Search for the cell housing the specified text and yield its [x, y] center coordinate. 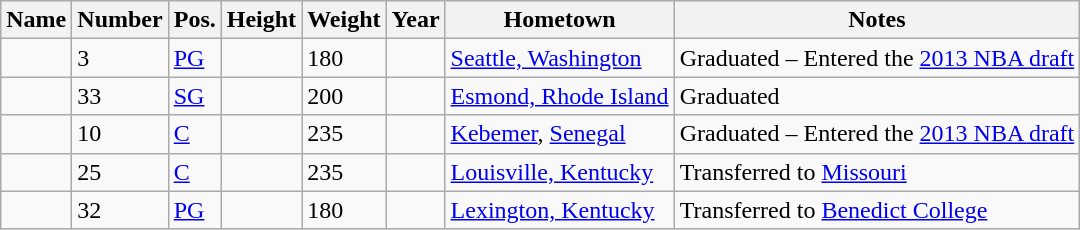
Transferred to Benedict College [877, 210]
Pos. [194, 20]
Seattle, Washington [560, 58]
32 [120, 210]
Number [120, 20]
Weight [344, 20]
SG [194, 96]
Year [416, 20]
Hometown [560, 20]
Height [261, 20]
Lexington, Kentucky [560, 210]
33 [120, 96]
Transferred to Missouri [877, 172]
200 [344, 96]
Kebemer, Senegal [560, 134]
Louisville, Kentucky [560, 172]
25 [120, 172]
10 [120, 134]
Notes [877, 20]
Graduated [877, 96]
Esmond, Rhode Island [560, 96]
Name [36, 20]
3 [120, 58]
